Find where the given text appears and provide that cell's center as (x, y) coordinate. 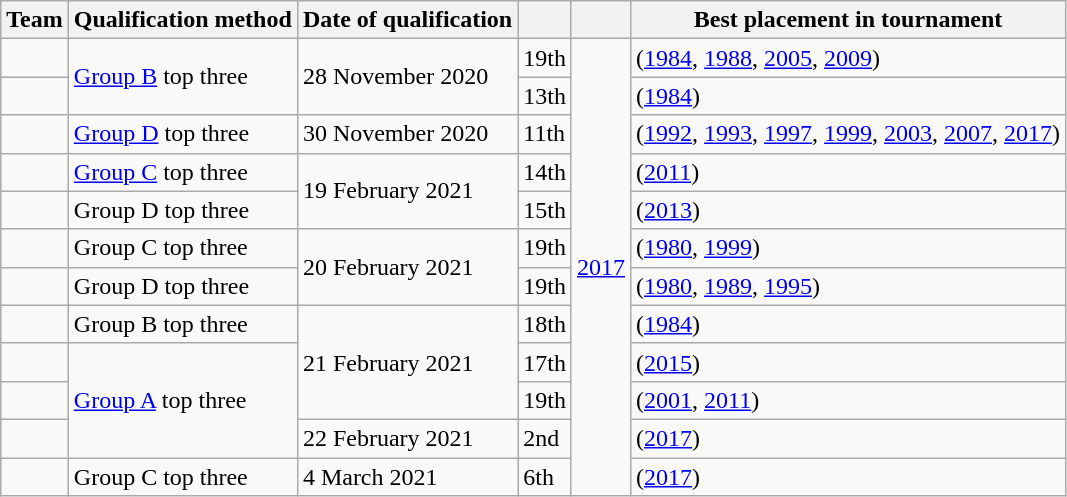
17th (545, 362)
18th (545, 324)
6th (545, 477)
4 March 2021 (407, 477)
11th (545, 134)
(2011) (848, 172)
13th (545, 96)
2nd (545, 438)
(1984, 1988, 2005, 2009) (848, 58)
19 February 2021 (407, 191)
22 February 2021 (407, 438)
Group A top three (182, 400)
Date of qualification (407, 20)
(2001, 2011) (848, 400)
20 February 2021 (407, 267)
14th (545, 172)
(1992, 1993, 1997, 1999, 2003, 2007, 2017) (848, 134)
(1980, 1999) (848, 248)
(2013) (848, 210)
(2015) (848, 362)
28 November 2020 (407, 77)
15th (545, 210)
(1980, 1989, 1995) (848, 286)
Qualification method (182, 20)
21 February 2021 (407, 362)
2017 (600, 268)
Best placement in tournament (848, 20)
Team (35, 20)
30 November 2020 (407, 134)
